Capture the cell that displays the provided text and extract its [x, y] central coordinate. 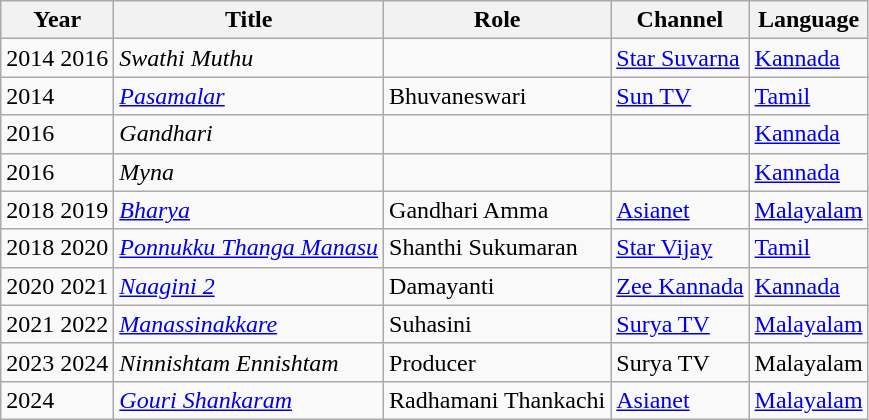
Bhuvaneswari [498, 96]
2014 [58, 96]
Title [249, 20]
Gandhari [249, 134]
2024 [58, 400]
Myna [249, 172]
Star Vijay [680, 248]
Radhamani Thankachi [498, 400]
Swathi Muthu [249, 58]
2020 2021 [58, 286]
Naagini 2 [249, 286]
Damayanti [498, 286]
Channel [680, 20]
Producer [498, 362]
Role [498, 20]
2018 2020 [58, 248]
2018 2019 [58, 210]
Pasamalar [249, 96]
Bharya [249, 210]
2021 2022 [58, 324]
Gandhari Amma [498, 210]
Sun TV [680, 96]
Suhasini [498, 324]
Shanthi Sukumaran [498, 248]
Year [58, 20]
Manassinakkare [249, 324]
Ponnukku Thanga Manasu [249, 248]
Language [808, 20]
2023 2024 [58, 362]
Star Suvarna [680, 58]
Zee Kannada [680, 286]
Gouri Shankaram [249, 400]
2014 2016 [58, 58]
Ninnishtam Ennishtam [249, 362]
